Determine the [x, y] coordinate at the center of the cell enclosing the given text.  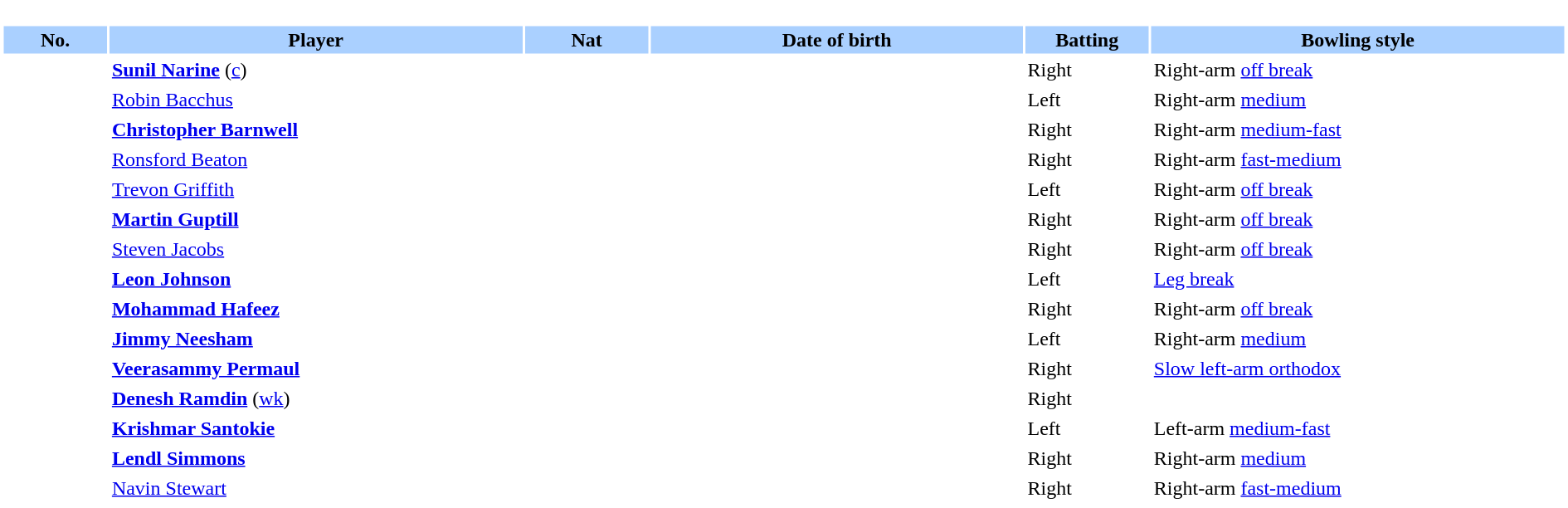
Robin Bacchus [316, 100]
Trevon Griffith [316, 189]
Player [316, 40]
Christopher Barnwell [316, 129]
Lendl Simmons [316, 458]
Leg break [1358, 279]
Leon Johnson [316, 279]
Mohammad Hafeez [316, 309]
Sunil Narine (c) [316, 70]
Date of birth [837, 40]
Krishmar Santokie [316, 428]
No. [55, 40]
Right-arm medium-fast [1358, 129]
Batting [1087, 40]
Jimmy Neesham [316, 339]
Ronsford Beaton [316, 159]
Left-arm medium-fast [1358, 428]
Martin Guptill [316, 219]
Nat [586, 40]
Veerasammy Permaul [316, 369]
Denesh Ramdin (wk) [316, 398]
Bowling style [1358, 40]
Slow left-arm orthodox [1358, 369]
Steven Jacobs [316, 249]
Navin Stewart [316, 488]
